Capture the cell that displays the provided text and extract its (x, y) central coordinate. 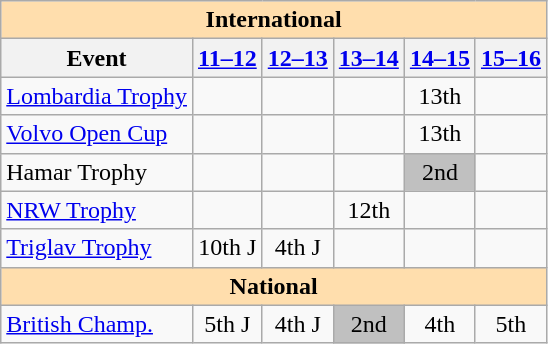
15–16 (510, 58)
British Champ. (97, 324)
NRW Trophy (97, 210)
10th J (227, 248)
14–15 (440, 58)
12–13 (298, 58)
National (274, 286)
11–12 (227, 58)
Hamar Trophy (97, 172)
5th (510, 324)
Lombardia Trophy (97, 96)
Event (97, 58)
13–14 (368, 58)
5th J (227, 324)
Triglav Trophy (97, 248)
4th (440, 324)
Volvo Open Cup (97, 134)
International (274, 20)
12th (368, 210)
